Provide the [X, Y] coordinate of the cell's center where the given text is located.  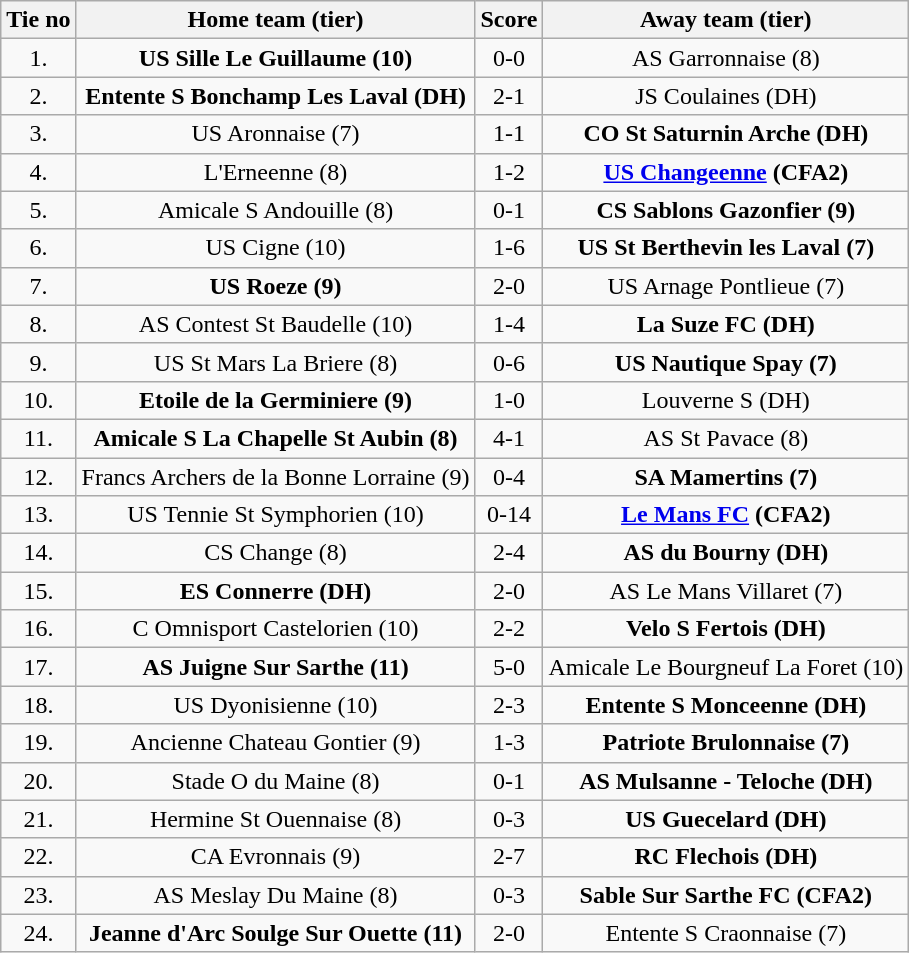
1-1 [509, 134]
20. [38, 781]
AS Garronnaise (8) [726, 58]
US St Berthevin les Laval (7) [726, 248]
0-6 [509, 362]
La Suze FC (DH) [726, 324]
Away team (tier) [726, 20]
US Changeenne (CFA2) [726, 172]
2-3 [509, 705]
US Aronnaise (7) [276, 134]
10. [38, 400]
5-0 [509, 667]
5. [38, 210]
12. [38, 477]
Jeanne d'Arc Soulge Sur Ouette (11) [276, 933]
3. [38, 134]
US Cigne (10) [276, 248]
1-4 [509, 324]
9. [38, 362]
AS Mulsanne - Teloche (DH) [726, 781]
Le Mans FC (CFA2) [726, 515]
Sable Sur Sarthe FC (CFA2) [726, 895]
22. [38, 857]
4. [38, 172]
Patriote Brulonnaise (7) [726, 743]
1-2 [509, 172]
AS St Pavace (8) [726, 438]
1. [38, 58]
US Guecelard (DH) [726, 819]
Entente S Monceenne (DH) [726, 705]
11. [38, 438]
Ancienne Chateau Gontier (9) [276, 743]
US Tennie St Symphorien (10) [276, 515]
Score [509, 20]
CS Change (8) [276, 553]
2-1 [509, 96]
AS Le Mans Villaret (7) [726, 591]
AS Meslay Du Maine (8) [276, 895]
Amicale Le Bourgneuf La Foret (10) [726, 667]
8. [38, 324]
2-7 [509, 857]
AS du Bourny (DH) [726, 553]
SA Mamertins (7) [726, 477]
US Nautique Spay (7) [726, 362]
Louverne S (DH) [726, 400]
JS Coulaines (DH) [726, 96]
US Dyonisienne (10) [276, 705]
18. [38, 705]
2. [38, 96]
0-14 [509, 515]
7. [38, 286]
Amicale S La Chapelle St Aubin (8) [276, 438]
CS Sablons Gazonfier (9) [726, 210]
23. [38, 895]
AS Contest St Baudelle (10) [276, 324]
Tie no [38, 20]
4-1 [509, 438]
17. [38, 667]
24. [38, 933]
Entente S Craonnaise (7) [726, 933]
RC Flechois (DH) [726, 857]
ES Connerre (DH) [276, 591]
Home team (tier) [276, 20]
13. [38, 515]
Hermine St Ouennaise (8) [276, 819]
2-2 [509, 629]
1-6 [509, 248]
0-4 [509, 477]
1-0 [509, 400]
1-3 [509, 743]
2-4 [509, 553]
Etoile de la Germiniere (9) [276, 400]
AS Juigne Sur Sarthe (11) [276, 667]
Entente S Bonchamp Les Laval (DH) [276, 96]
CO St Saturnin Arche (DH) [726, 134]
US St Mars La Briere (8) [276, 362]
US Roeze (9) [276, 286]
0-0 [509, 58]
21. [38, 819]
C Omnisport Castelorien (10) [276, 629]
Stade O du Maine (8) [276, 781]
US Sille Le Guillaume (10) [276, 58]
Amicale S Andouille (8) [276, 210]
L'Erneenne (8) [276, 172]
Velo S Fertois (DH) [726, 629]
US Arnage Pontlieue (7) [726, 286]
6. [38, 248]
CA Evronnais (9) [276, 857]
15. [38, 591]
19. [38, 743]
Francs Archers de la Bonne Lorraine (9) [276, 477]
14. [38, 553]
16. [38, 629]
